Scan for the cell matching the given text and deliver its (X, Y) coordinate at center. 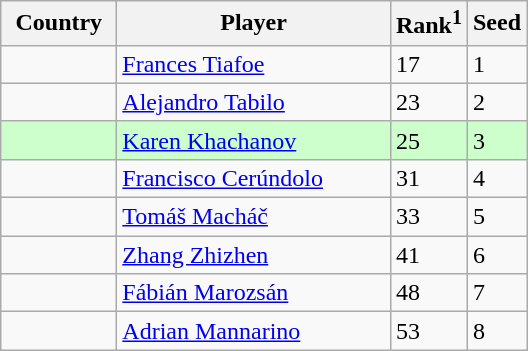
33 (428, 217)
17 (428, 64)
Rank1 (428, 24)
53 (428, 331)
Player (254, 24)
48 (428, 293)
Tomáš Macháč (254, 217)
8 (496, 331)
Seed (496, 24)
4 (496, 178)
3 (496, 140)
Adrian Mannarino (254, 331)
6 (496, 255)
Country (59, 24)
2 (496, 102)
5 (496, 217)
1 (496, 64)
Frances Tiafoe (254, 64)
7 (496, 293)
31 (428, 178)
Karen Khachanov (254, 140)
Francisco Cerúndolo (254, 178)
Alejandro Tabilo (254, 102)
Fábián Marozsán (254, 293)
25 (428, 140)
41 (428, 255)
Zhang Zhizhen (254, 255)
23 (428, 102)
